Identify which cell holds the provided text, then report its [X, Y] central coordinate. 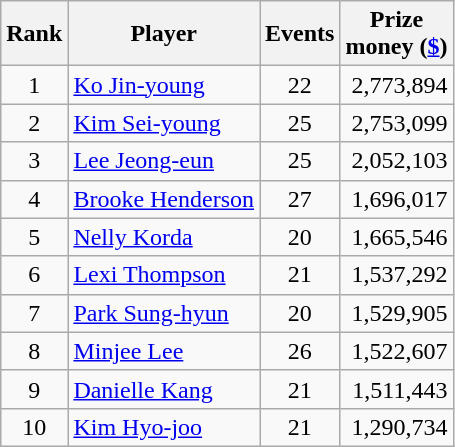
27 [300, 199]
Prize money ($) [396, 34]
5 [34, 237]
Lee Jeong-eun [164, 161]
22 [300, 85]
Kim Sei-young [164, 123]
Park Sung-hyun [164, 313]
8 [34, 351]
7 [34, 313]
Kim Hyo-joo [164, 427]
Minjee Lee [164, 351]
1,522,607 [396, 351]
2 [34, 123]
Danielle Kang [164, 389]
3 [34, 161]
1,511,443 [396, 389]
Lexi Thompson [164, 275]
6 [34, 275]
2,773,894 [396, 85]
1,665,546 [396, 237]
Nelly Korda [164, 237]
1 [34, 85]
4 [34, 199]
2,052,103 [396, 161]
9 [34, 389]
Brooke Henderson [164, 199]
Player [164, 34]
Rank [34, 34]
2,753,099 [396, 123]
Events [300, 34]
26 [300, 351]
10 [34, 427]
1,696,017 [396, 199]
1,537,292 [396, 275]
1,529,905 [396, 313]
Ko Jin-young [164, 85]
1,290,734 [396, 427]
